Find where the given text appears and provide that cell's center as (x, y) coordinate. 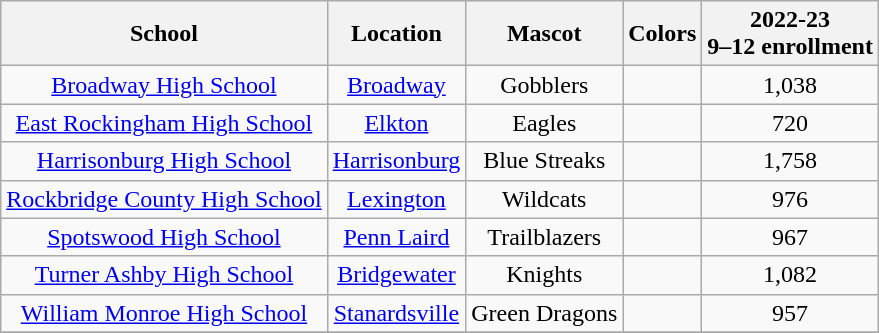
School (164, 34)
1,758 (790, 161)
Gobblers (544, 85)
Spotswood High School (164, 237)
957 (790, 313)
William Monroe High School (164, 313)
Colors (662, 34)
Location (396, 34)
Penn Laird (396, 237)
Lexington (396, 199)
2022-239–12 enrollment (790, 34)
Bridgewater (396, 275)
Broadway (396, 85)
Knights (544, 275)
Turner Ashby High School (164, 275)
Green Dragons (544, 313)
Wildcats (544, 199)
Trailblazers (544, 237)
1,082 (790, 275)
Stanardsville (396, 313)
1,038 (790, 85)
Harrisonburg (396, 161)
Harrisonburg High School (164, 161)
Mascot (544, 34)
720 (790, 123)
Elkton (396, 123)
Broadway High School (164, 85)
Eagles (544, 123)
967 (790, 237)
Rockbridge County High School (164, 199)
Blue Streaks (544, 161)
976 (790, 199)
East Rockingham High School (164, 123)
